Find where the given text appears and provide that cell's center as [X, Y] coordinate. 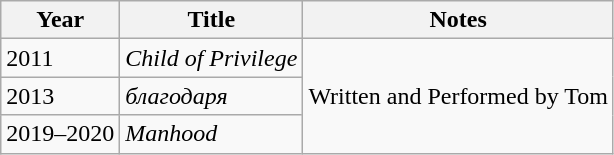
благодаря [212, 96]
Notes [458, 20]
Manhood [212, 134]
2013 [60, 96]
2011 [60, 58]
Year [60, 20]
Written and Performed by Tom [458, 96]
2019–2020 [60, 134]
Child of Privilege [212, 58]
Title [212, 20]
